Provide the [X, Y] coordinate of the cell's center where the given text is located.  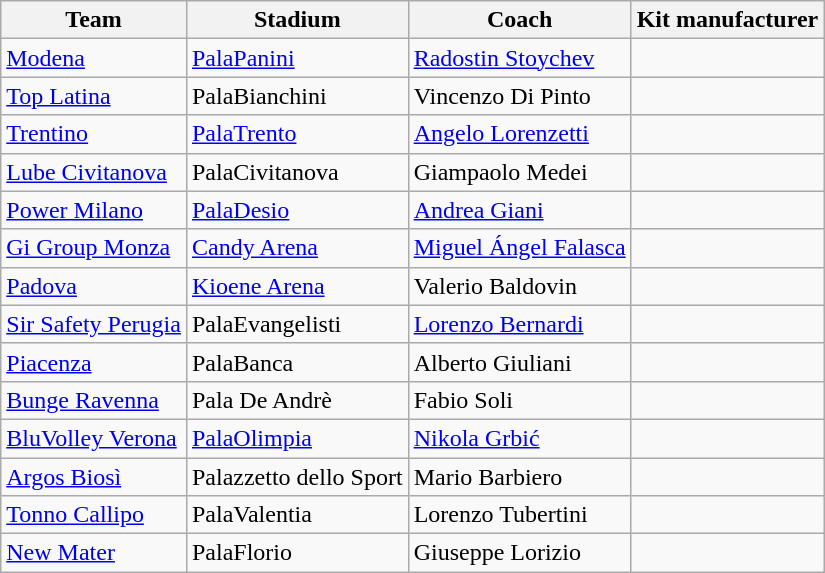
Valerio Baldovin [520, 286]
Radostin Stoychev [520, 58]
Argos Biosì [94, 477]
Kit manufacturer [728, 20]
Nikola Grbić [520, 438]
Power Milano [94, 210]
Vincenzo Di Pinto [520, 96]
Mario Barbiero [520, 477]
Bunge Ravenna [94, 400]
PalaCivitanova [297, 172]
New Mater [94, 553]
PalaOlimpia [297, 438]
PalaDesio [297, 210]
PalaValentia [297, 515]
Stadium [297, 20]
BluVolley Verona [94, 438]
Kioene Arena [297, 286]
Tonno Callipo [94, 515]
Angelo Lorenzetti [520, 134]
Fabio Soli [520, 400]
Andrea Giani [520, 210]
PalaFlorio [297, 553]
Sir Safety Perugia [94, 324]
PalaBianchini [297, 96]
Alberto Giuliani [520, 362]
Trentino [94, 134]
Palazzetto dello Sport [297, 477]
Candy Arena [297, 248]
Modena [94, 58]
Giuseppe Lorizio [520, 553]
Miguel Ángel Falasca [520, 248]
Gi Group Monza [94, 248]
PalaBanca [297, 362]
Lorenzo Bernardi [520, 324]
Piacenza [94, 362]
PalaEvangelisti [297, 324]
Pala De Andrè [297, 400]
Lube Civitanova [94, 172]
Team [94, 20]
PalaTrento [297, 134]
Padova [94, 286]
Giampaolo Medei [520, 172]
Coach [520, 20]
Top Latina [94, 96]
Lorenzo Tubertini [520, 515]
PalaPanini [297, 58]
